Search for the cell housing the specified text and yield its (X, Y) center coordinate. 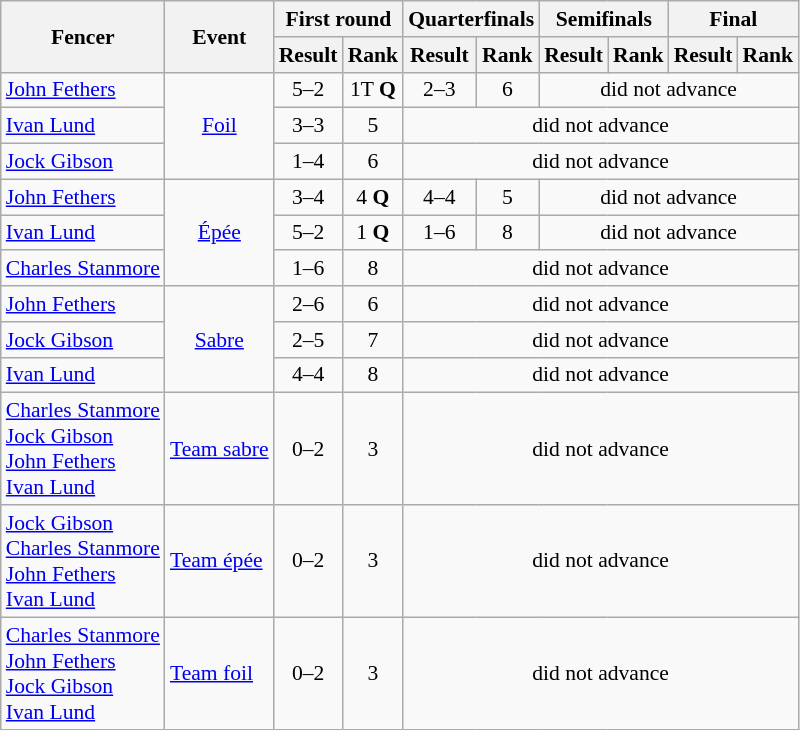
Sabre (220, 340)
4 Q (374, 197)
Charles Stanmore (83, 269)
Charles Stanmore Jock Gibson John Fethers Ivan Lund (83, 449)
2–5 (308, 340)
Épée (220, 232)
1T Q (374, 90)
First round (338, 19)
Jock Gibson Charles Stanmore John Fethers Ivan Lund (83, 561)
2–6 (308, 304)
3–4 (308, 197)
1 Q (374, 233)
Foil (220, 126)
Final (734, 19)
1–4 (308, 162)
3–3 (308, 126)
Team sabre (220, 449)
2–3 (439, 90)
Team foil (220, 673)
Event (220, 36)
Semifinals (604, 19)
Team épée (220, 561)
7 (374, 340)
Charles Stanmore John Fethers Jock Gibson Ivan Lund (83, 673)
Quarterfinals (471, 19)
Fencer (83, 36)
